From the cell containing the given text, extract its center point as [X, Y] coordinate. 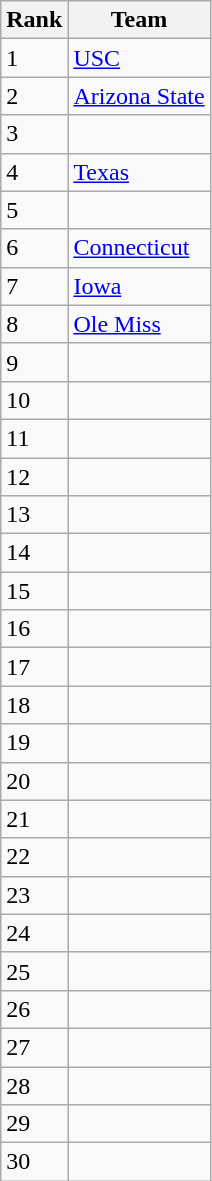
USC [139, 58]
16 [34, 629]
Arizona State [139, 96]
7 [34, 286]
27 [34, 1047]
2 [34, 96]
26 [34, 1009]
Rank [34, 20]
22 [34, 857]
1 [34, 58]
11 [34, 438]
Texas [139, 172]
25 [34, 971]
21 [34, 819]
5 [34, 210]
19 [34, 743]
Ole Miss [139, 324]
12 [34, 477]
Iowa [139, 286]
29 [34, 1124]
17 [34, 667]
28 [34, 1085]
9 [34, 362]
30 [34, 1162]
3 [34, 134]
6 [34, 248]
13 [34, 515]
10 [34, 400]
18 [34, 705]
8 [34, 324]
Connecticut [139, 248]
23 [34, 895]
15 [34, 591]
14 [34, 553]
4 [34, 172]
Team [139, 20]
20 [34, 781]
24 [34, 933]
